Extract the (X, Y) coordinate from the center of the cell holding the provided text.  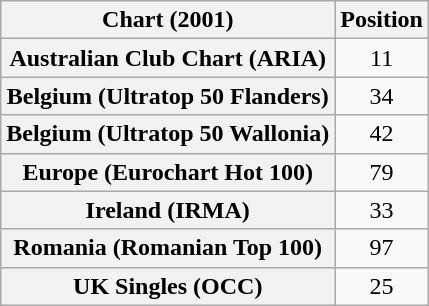
Europe (Eurochart Hot 100) (168, 172)
Australian Club Chart (ARIA) (168, 58)
79 (382, 172)
Belgium (Ultratop 50 Flanders) (168, 96)
42 (382, 134)
Ireland (IRMA) (168, 210)
Belgium (Ultratop 50 Wallonia) (168, 134)
Chart (2001) (168, 20)
97 (382, 248)
33 (382, 210)
11 (382, 58)
UK Singles (OCC) (168, 286)
34 (382, 96)
25 (382, 286)
Position (382, 20)
Romania (Romanian Top 100) (168, 248)
